From the cell containing the given text, extract its center point as (x, y) coordinate. 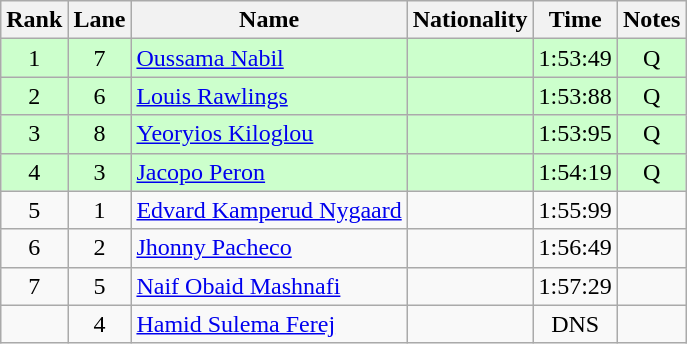
1:56:49 (575, 248)
DNS (575, 324)
Jhonny Pacheco (269, 248)
1:53:49 (575, 58)
Jacopo Peron (269, 172)
Nationality (470, 20)
Oussama Nabil (269, 58)
Louis Rawlings (269, 96)
Rank (34, 20)
8 (100, 134)
1:53:95 (575, 134)
Name (269, 20)
Edvard Kamperud Nygaard (269, 210)
Time (575, 20)
1:57:29 (575, 286)
1:53:88 (575, 96)
Notes (651, 20)
1:55:99 (575, 210)
Lane (100, 20)
1:54:19 (575, 172)
Hamid Sulema Ferej (269, 324)
Naif Obaid Mashnafi (269, 286)
Yeoryios Kiloglou (269, 134)
